Return the (x, y) coordinate for the center point of the cell that contains the specified text.  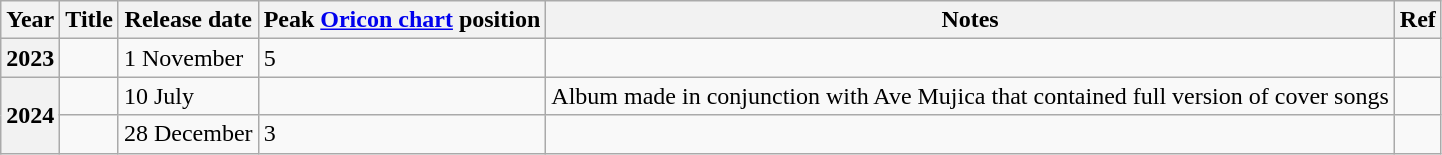
1 November (188, 58)
Ref (1418, 20)
Album made in conjunction with Ave Mujica that contained full version of cover songs (970, 96)
5 (402, 58)
Year (30, 20)
Peak Oricon chart position (402, 20)
Release date (188, 20)
Title (90, 20)
2023 (30, 58)
2024 (30, 115)
Notes (970, 20)
3 (402, 134)
28 December (188, 134)
10 July (188, 96)
